Pinpoint the cell where the given text exists, returning its [X, Y] midpoint coordinate. 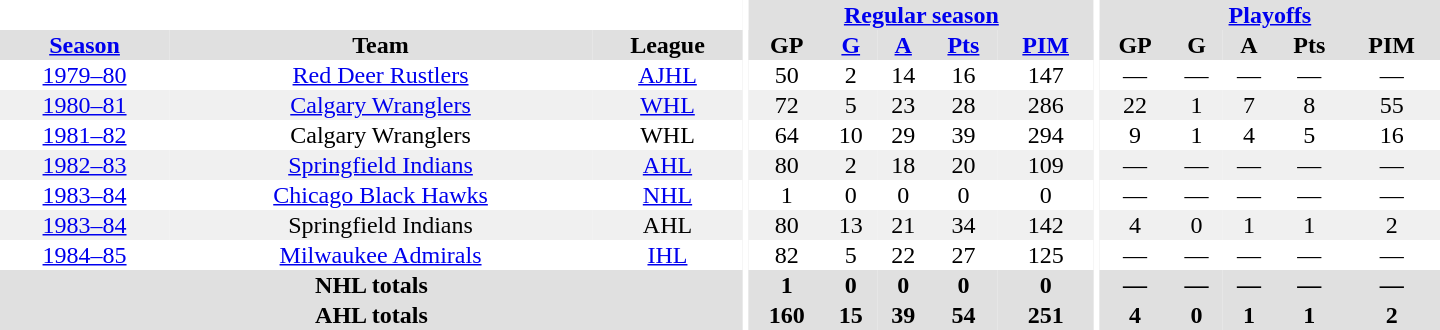
125 [1046, 255]
14 [903, 75]
28 [963, 105]
142 [1046, 225]
NHL [668, 195]
13 [851, 225]
10 [851, 135]
18 [903, 165]
Season [84, 45]
64 [787, 135]
27 [963, 255]
9 [1136, 135]
55 [1392, 105]
Chicago Black Hawks [380, 195]
20 [963, 165]
8 [1309, 105]
29 [903, 135]
72 [787, 105]
23 [903, 105]
AHL totals [372, 315]
15 [851, 315]
82 [787, 255]
7 [1249, 105]
Playoffs [1270, 15]
1981–82 [84, 135]
AJHL [668, 75]
50 [787, 75]
League [668, 45]
109 [1046, 165]
1984–85 [84, 255]
34 [963, 225]
251 [1046, 315]
286 [1046, 105]
IHL [668, 255]
1979–80 [84, 75]
Milwaukee Admirals [380, 255]
54 [963, 315]
Red Deer Rustlers [380, 75]
1980–81 [84, 105]
Regular season [922, 15]
160 [787, 315]
NHL totals [372, 285]
294 [1046, 135]
21 [903, 225]
147 [1046, 75]
Team [380, 45]
1982–83 [84, 165]
